From the cell containing the given text, extract its center point as [X, Y] coordinate. 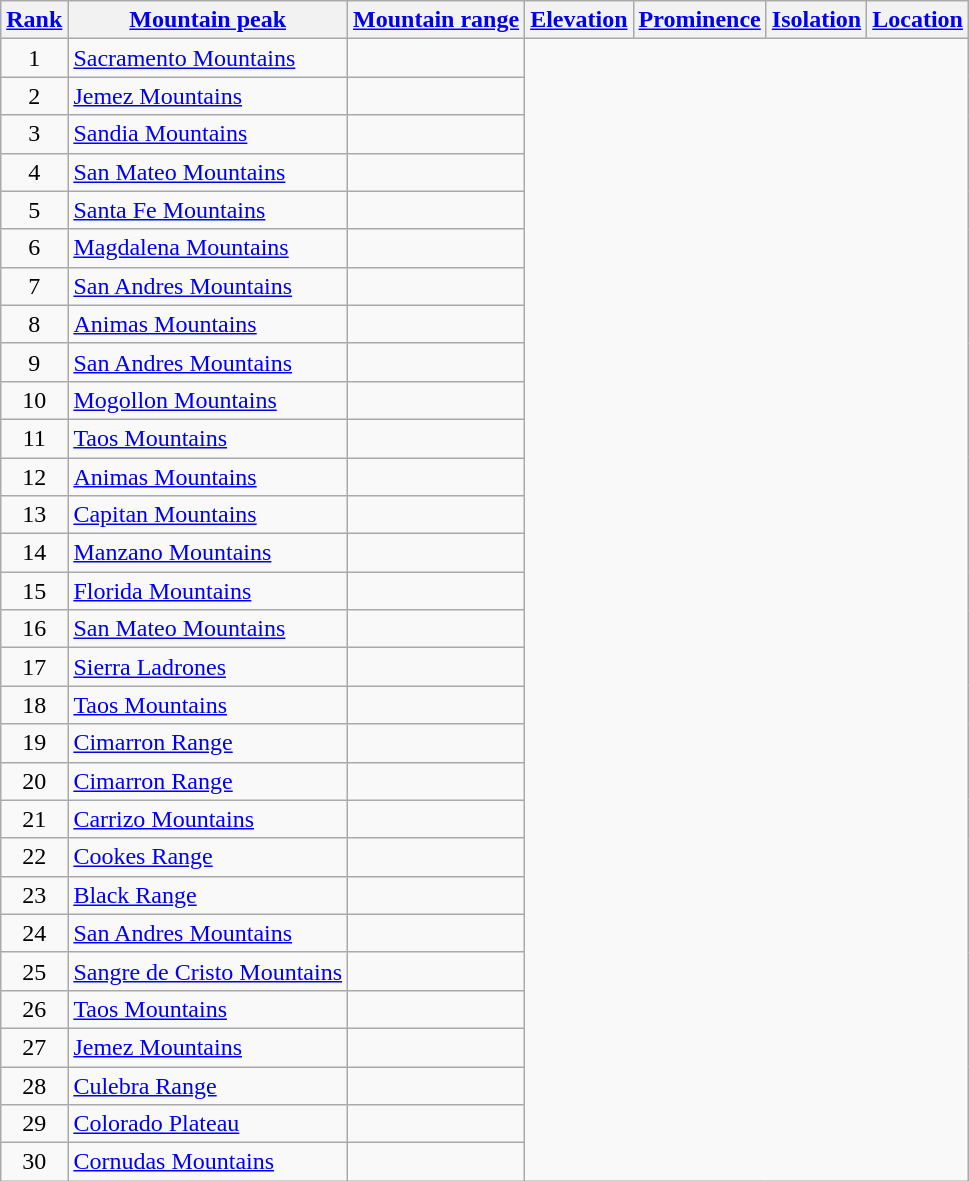
25 [34, 971]
5 [34, 210]
29 [34, 1124]
28 [34, 1085]
30 [34, 1162]
9 [34, 362]
19 [34, 743]
3 [34, 134]
10 [34, 400]
Culebra Range [208, 1085]
6 [34, 248]
4 [34, 172]
16 [34, 629]
15 [34, 591]
Manzano Mountains [208, 553]
Elevation [579, 20]
Sacramento Mountains [208, 58]
8 [34, 324]
Rank [34, 20]
Location [918, 20]
12 [34, 477]
21 [34, 819]
27 [34, 1047]
13 [34, 515]
11 [34, 438]
Sandia Mountains [208, 134]
Mogollon Mountains [208, 400]
2 [34, 96]
Mountain range [436, 20]
24 [34, 933]
14 [34, 553]
Sierra Ladrones [208, 667]
26 [34, 1009]
Santa Fe Mountains [208, 210]
Carrizo Mountains [208, 819]
Prominence [700, 20]
1 [34, 58]
18 [34, 705]
Isolation [816, 20]
22 [34, 857]
20 [34, 781]
23 [34, 895]
Florida Mountains [208, 591]
7 [34, 286]
Black Range [208, 895]
Magdalena Mountains [208, 248]
Cornudas Mountains [208, 1162]
Colorado Plateau [208, 1124]
Cookes Range [208, 857]
17 [34, 667]
Sangre de Cristo Mountains [208, 971]
Mountain peak [208, 20]
Capitan Mountains [208, 515]
